Provide the (x, y) coordinate of the cell's center where the given text is located.  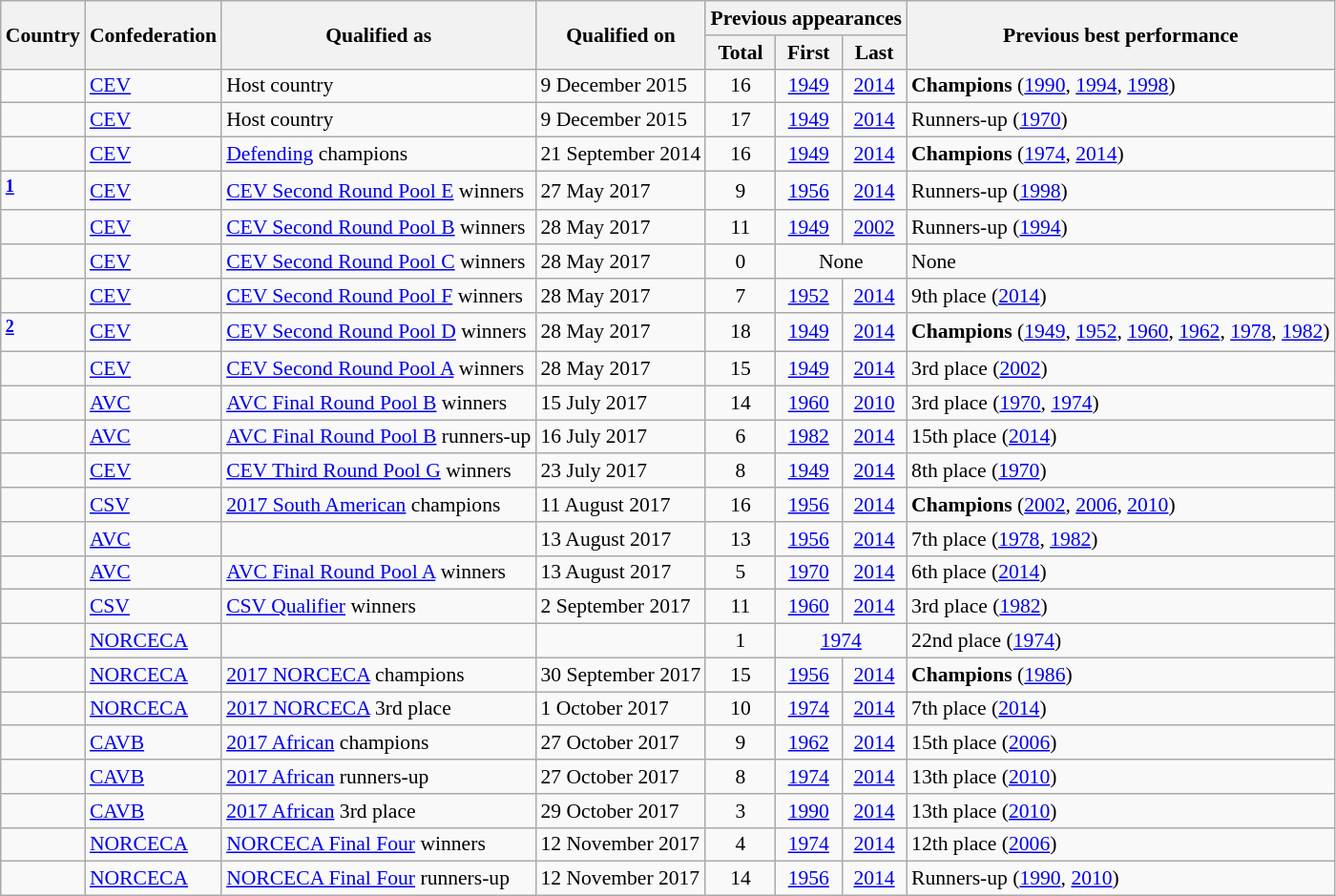
Runners-up (1994) (1120, 228)
CEV Second Round Pool C winners (378, 261)
4 (741, 845)
Runners-up (1990, 2010) (1120, 879)
CEV Second Round Pool F winners (378, 296)
CEV Second Round Pool B winners (378, 228)
2017 African champions (378, 743)
15 July 2017 (620, 403)
15th place (2014) (1120, 437)
1952 (809, 296)
17 (741, 120)
Previous best performance (1120, 34)
Qualified as (378, 34)
Runners-up (1998) (1120, 191)
2 September 2017 (620, 607)
1970 (809, 573)
Champions (2002, 2006, 2010) (1120, 505)
6th place (2014) (1120, 573)
Last (874, 52)
7th place (1978, 1982) (1120, 539)
9th place (2014) (1120, 296)
2017 African 3rd place (378, 811)
Total (741, 52)
12th place (2006) (1120, 845)
Champions (1974, 2014) (1120, 155)
3 (741, 811)
16 July 2017 (620, 437)
Runners-up (1970) (1120, 120)
23 July 2017 (620, 471)
AVC Final Round Pool B winners (378, 403)
3rd place (1970, 1974) (1120, 403)
0 (741, 261)
Champions (1990, 1994, 1998) (1120, 86)
2017 South American champions (378, 505)
CEV Third Round Pool G winners (378, 471)
11 August 2017 (620, 505)
Previous appearances (805, 18)
13 (741, 539)
Defending champions (378, 155)
Champions (1986) (1120, 675)
Confederation (153, 34)
CEV Second Round Pool D winners (378, 332)
2017 NORCECA champions (378, 675)
3rd place (1982) (1120, 607)
5 (741, 573)
NORCECA Final Four winners (378, 845)
3rd place (2002) (1120, 369)
CEV Second Round Pool A winners (378, 369)
15th place (2006) (1120, 743)
6 (741, 437)
1 October 2017 (620, 709)
27 May 2017 (620, 191)
Champions (1949, 1952, 1960, 1962, 1978, 1982) (1120, 332)
2002 (874, 228)
1962 (809, 743)
AVC Final Round Pool B runners-up (378, 437)
29 October 2017 (620, 811)
30 September 2017 (620, 675)
1982 (809, 437)
First (809, 52)
2010 (874, 403)
2 (43, 332)
8th place (1970) (1120, 471)
7th place (2014) (1120, 709)
Country (43, 34)
CEV Second Round Pool E winners (378, 191)
7 (741, 296)
2017 NORCECA 3rd place (378, 709)
21 September 2014 (620, 155)
10 (741, 709)
1990 (809, 811)
22nd place (1974) (1120, 641)
AVC Final Round Pool A winners (378, 573)
2017 African runners-up (378, 777)
Qualified on (620, 34)
18 (741, 332)
CSV Qualifier winners (378, 607)
NORCECA Final Four runners-up (378, 879)
